Scan for the cell matching the given text and deliver its [X, Y] coordinate at center. 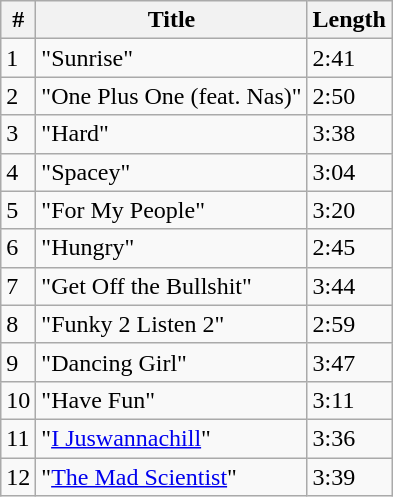
3:38 [349, 134]
9 [18, 362]
3:20 [349, 210]
12 [18, 477]
"Funky 2 Listen 2" [172, 324]
2:41 [349, 58]
3:39 [349, 477]
Length [349, 20]
2 [18, 96]
3:11 [349, 400]
5 [18, 210]
10 [18, 400]
"I Juswannachill" [172, 438]
"Sunrise" [172, 58]
"Get Off the Bullshit" [172, 286]
8 [18, 324]
3:44 [349, 286]
# [18, 20]
4 [18, 172]
2:59 [349, 324]
"Have Fun" [172, 400]
"For My People" [172, 210]
6 [18, 248]
3 [18, 134]
11 [18, 438]
2:45 [349, 248]
"Spacey" [172, 172]
"Hungry" [172, 248]
"Dancing Girl" [172, 362]
1 [18, 58]
"The Mad Scientist" [172, 477]
3:36 [349, 438]
2:50 [349, 96]
Title [172, 20]
7 [18, 286]
3:04 [349, 172]
3:47 [349, 362]
"Hard" [172, 134]
"One Plus One (feat. Nas)" [172, 96]
